From the cell containing the given text, extract its center point as [X, Y] coordinate. 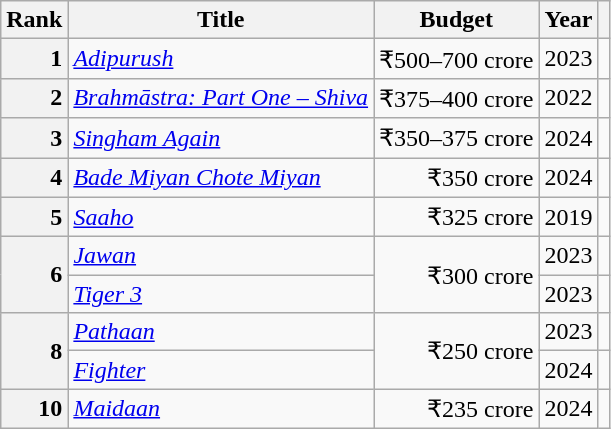
Tiger 3 [221, 294]
₹350 crore [456, 178]
₹350–375 crore [456, 138]
1 [34, 59]
Maidaan [221, 409]
₹325 crore [456, 217]
8 [34, 351]
₹250 crore [456, 351]
Singham Again [221, 138]
Adipurush [221, 59]
2022 [568, 98]
6 [34, 275]
Brahmāstra: Part One – Shiva [221, 98]
Rank [34, 20]
₹235 crore [456, 409]
₹300 crore [456, 275]
Budget [456, 20]
₹500–700 crore [456, 59]
Jawan [221, 256]
10 [34, 409]
Saaho [221, 217]
4 [34, 178]
5 [34, 217]
Fighter [221, 370]
2019 [568, 217]
₹375–400 crore [456, 98]
3 [34, 138]
Bade Miyan Chote Miyan [221, 178]
2 [34, 98]
Year [568, 20]
Title [221, 20]
Pathaan [221, 332]
